Capture the cell that displays the provided text and extract its [x, y] central coordinate. 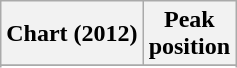
Peakposition [189, 34]
Chart (2012) [72, 34]
